From the cell containing the given text, extract its center point as [x, y] coordinate. 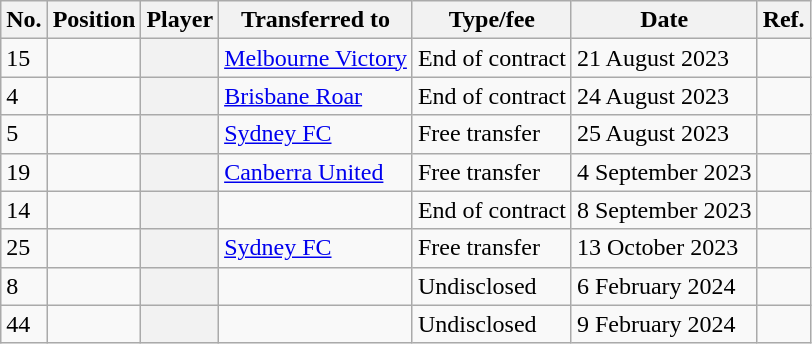
Brisbane Roar [316, 96]
21 August 2023 [664, 58]
Player [180, 20]
25 [24, 248]
25 August 2023 [664, 134]
13 October 2023 [664, 248]
44 [24, 324]
Date [664, 20]
24 August 2023 [664, 96]
No. [24, 20]
19 [24, 172]
Melbourne Victory [316, 58]
5 [24, 134]
15 [24, 58]
8 September 2023 [664, 210]
4 September 2023 [664, 172]
Ref. [784, 20]
14 [24, 210]
9 February 2024 [664, 324]
Type/fee [492, 20]
Position [94, 20]
6 February 2024 [664, 286]
Canberra United [316, 172]
Transferred to [316, 20]
4 [24, 96]
8 [24, 286]
